Return the [x, y] coordinate for the center point of the cell that contains the specified text.  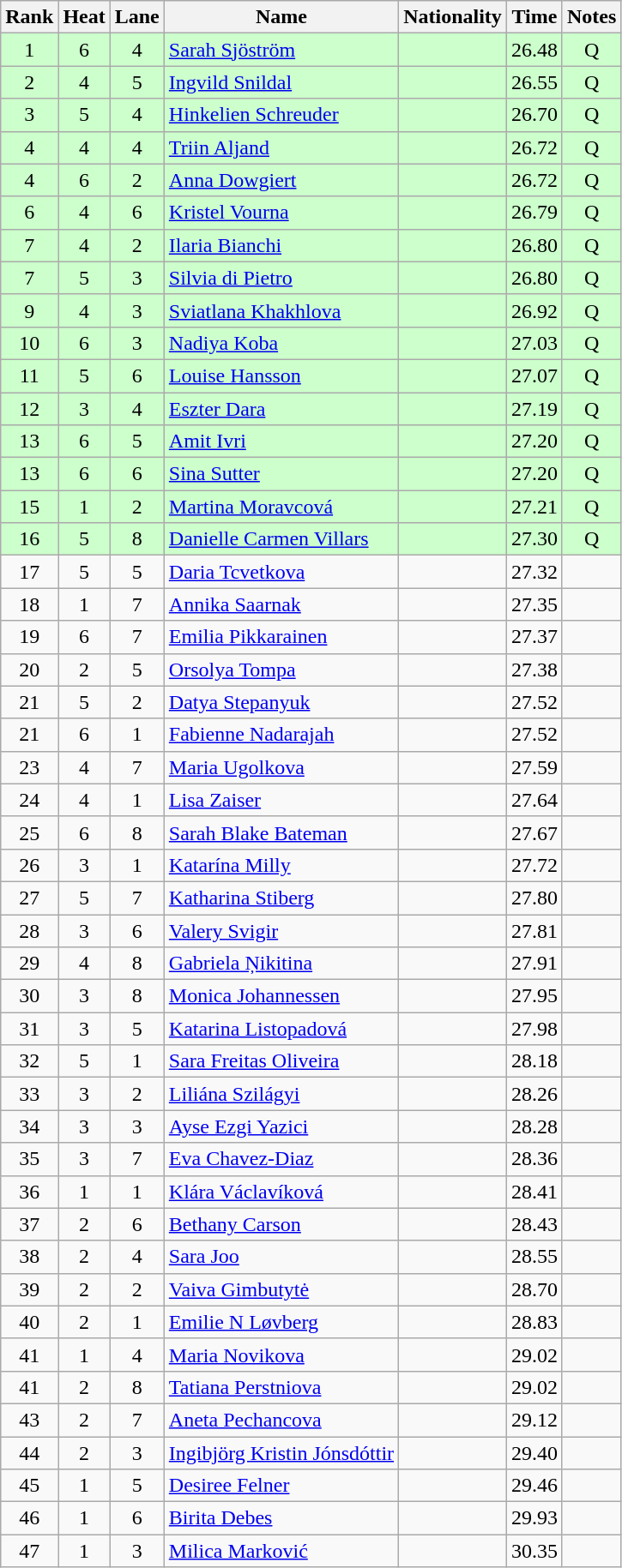
Ingibjörg Kristin Jónsdóttir [281, 1453]
27.64 [534, 800]
Triin Aljand [281, 147]
Datya Stepanyuk [281, 702]
29.46 [534, 1486]
Ilaria Bianchi [281, 245]
Vaiva Gimbutytė [281, 1289]
Anna Dowgiert [281, 180]
9 [29, 310]
Valery Svigir [281, 930]
44 [29, 1453]
Sara Joo [281, 1257]
Name [281, 17]
27.19 [534, 409]
Tatiana Perstniova [281, 1387]
37 [29, 1224]
Katharina Stiberg [281, 898]
27.07 [534, 375]
28.18 [534, 1061]
23 [29, 767]
28.28 [534, 1126]
34 [29, 1126]
45 [29, 1486]
Birita Debes [281, 1518]
17 [29, 572]
30 [29, 996]
47 [29, 1551]
19 [29, 637]
18 [29, 604]
35 [29, 1159]
27.21 [534, 507]
Sina Sutter [281, 474]
Sarah Sjöström [281, 50]
27.95 [534, 996]
Martina Moravcová [281, 507]
27.98 [534, 1029]
33 [29, 1094]
Ingvild Snildal [281, 82]
32 [29, 1061]
27.32 [534, 572]
31 [29, 1029]
26.92 [534, 310]
24 [29, 800]
Heat [84, 17]
28.26 [534, 1094]
30.35 [534, 1551]
Annika Saarnak [281, 604]
29.40 [534, 1453]
Eva Chavez-Diaz [281, 1159]
27.80 [534, 898]
26.79 [534, 213]
16 [29, 539]
27.81 [534, 930]
10 [29, 343]
Hinkelien Schreuder [281, 115]
26.70 [534, 115]
Lane [137, 17]
Amit Ivri [281, 442]
Bethany Carson [281, 1224]
27.67 [534, 832]
11 [29, 375]
Katarína Milly [281, 865]
Louise Hansson [281, 375]
28.36 [534, 1159]
Aneta Pechancova [281, 1420]
43 [29, 1420]
Monica Johannessen [281, 996]
Silvia di Pietro [281, 278]
Fabienne Nadarajah [281, 735]
27.30 [534, 539]
29.93 [534, 1518]
36 [29, 1192]
38 [29, 1257]
Daria Tcvetkova [281, 572]
15 [29, 507]
46 [29, 1518]
Sviatlana Khakhlova [281, 310]
Liliána Szilágyi [281, 1094]
Emilia Pikkarainen [281, 637]
27.38 [534, 670]
39 [29, 1289]
27.35 [534, 604]
27.72 [534, 865]
28.55 [534, 1257]
Emilie N Løvberg [281, 1322]
27.59 [534, 767]
Sara Freitas Oliveira [281, 1061]
28 [29, 930]
Notes [591, 17]
Maria Novikova [281, 1355]
Lisa Zaiser [281, 800]
26.55 [534, 82]
Desiree Felner [281, 1486]
28.83 [534, 1322]
Klára Václavíková [281, 1192]
Milica Marković [281, 1551]
27.03 [534, 343]
28.70 [534, 1289]
Gabriela Ņikitina [281, 964]
Eszter Dara [281, 409]
29 [29, 964]
28.41 [534, 1192]
Katarina Listopadová [281, 1029]
Danielle Carmen Villars [281, 539]
29.12 [534, 1420]
Kristel Vourna [281, 213]
Sarah Blake Bateman [281, 832]
40 [29, 1322]
Time [534, 17]
12 [29, 409]
27 [29, 898]
Nationality [453, 17]
Maria Ugolkova [281, 767]
Orsolya Tompa [281, 670]
25 [29, 832]
26.48 [534, 50]
27.91 [534, 964]
Nadiya Koba [281, 343]
27.37 [534, 637]
20 [29, 670]
Ayse Ezgi Yazici [281, 1126]
26 [29, 865]
28.43 [534, 1224]
Rank [29, 17]
